Extract the [x, y] coordinate from the center of the cell holding the provided text.  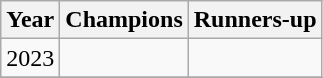
Year [30, 20]
2023 [30, 58]
Champions [124, 20]
Runners-up [255, 20]
